Locate the cell with the specified text and output its (X, Y) center coordinate. 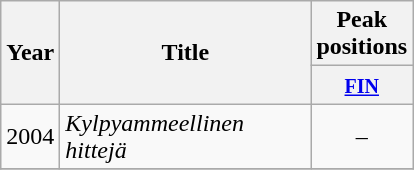
Title (186, 52)
Kylpyammeellinen hittejä (186, 136)
FIN (362, 85)
– (362, 136)
2004 (30, 136)
Peak positions (362, 34)
Year (30, 52)
